From the cell containing the given text, extract its center point as [X, Y] coordinate. 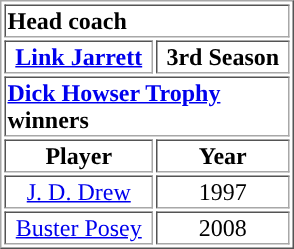
1997 [223, 192]
Link Jarrett [78, 56]
Buster Posey [78, 228]
Head coach [146, 20]
J. D. Drew [78, 192]
Year [223, 156]
2008 [223, 228]
Dick Howser Trophy winners [146, 106]
Player [78, 156]
3rd Season [223, 56]
